Output the [x, y] coordinate of the center of the cell containing the given text.  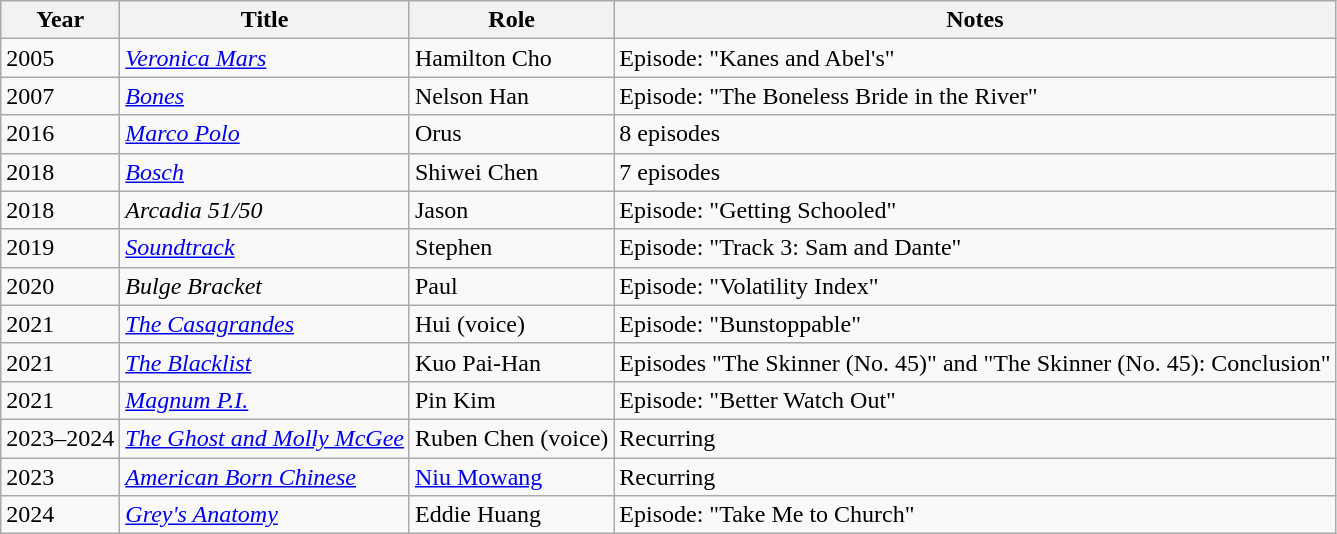
2007 [60, 96]
8 episodes [975, 134]
Eddie Huang [511, 515]
Bulge Bracket [265, 286]
Episode: "Getting Schooled" [975, 210]
Role [511, 20]
Notes [975, 20]
Title [265, 20]
Episode: "Volatility Index" [975, 286]
Pin Kim [511, 400]
Year [60, 20]
Episode: "The Boneless Bride in the River" [975, 96]
2023 [60, 477]
Bones [265, 96]
American Born Chinese [265, 477]
Veronica Mars [265, 58]
Hui (voice) [511, 324]
Bosch [265, 172]
Episode: "Track 3: Sam and Dante" [975, 248]
Marco Polo [265, 134]
Episode: "Take Me to Church" [975, 515]
2016 [60, 134]
2019 [60, 248]
Shiwei Chen [511, 172]
Episode: "Bunstoppable" [975, 324]
Arcadia 51/50 [265, 210]
Jason [511, 210]
2023–2024 [60, 438]
The Blacklist [265, 362]
Nelson Han [511, 96]
Soundtrack [265, 248]
7 episodes [975, 172]
The Ghost and Molly McGee [265, 438]
2005 [60, 58]
Kuo Pai-Han [511, 362]
2024 [60, 515]
Hamilton Cho [511, 58]
2020 [60, 286]
Episode: "Kanes and Abel's" [975, 58]
Ruben Chen (voice) [511, 438]
Episode: "Better Watch Out" [975, 400]
Grey's Anatomy [265, 515]
Stephen [511, 248]
The Casagrandes [265, 324]
Episodes "The Skinner (No. 45)" and "The Skinner (No. 45): Conclusion" [975, 362]
Paul [511, 286]
Orus [511, 134]
Magnum P.I. [265, 400]
Niu Mowang [511, 477]
